Pinpoint the cell where the given text exists, returning its [x, y] midpoint coordinate. 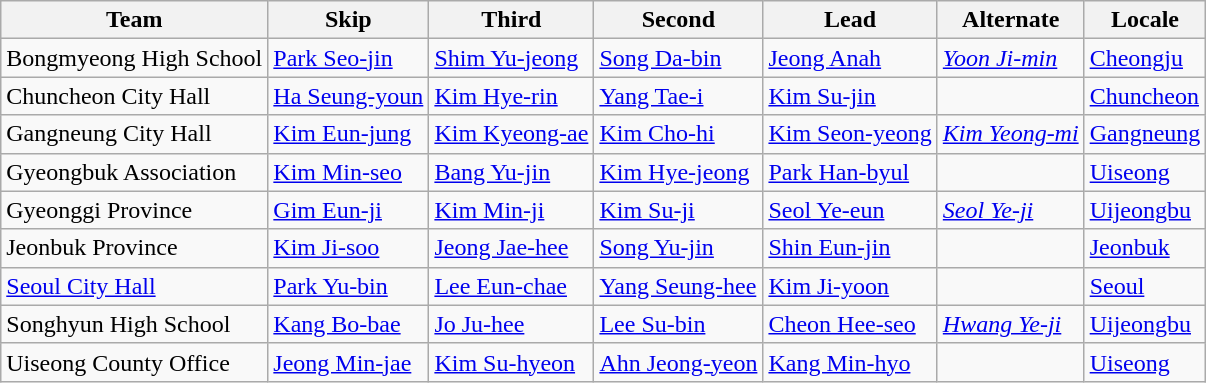
Bongmyeong High School [134, 58]
Chuncheon [1145, 96]
Shin Eun-jin [850, 248]
Kim Hye-jeong [678, 172]
Yoon Ji-min [1010, 58]
Third [512, 20]
Cheon Hee-seo [850, 324]
Kang Min-hyo [850, 362]
Seol Ye-eun [850, 210]
Kim Su-hyeon [512, 362]
Kim Min-seo [348, 172]
Lee Su-bin [678, 324]
Gangneung [1145, 134]
Seol Ye-ji [1010, 210]
Yang Tae-i [678, 96]
Song Yu-jin [678, 248]
Kim Su-jin [850, 96]
Lead [850, 20]
Songhyun High School [134, 324]
Team [134, 20]
Seoul City Hall [134, 286]
Chuncheon City Hall [134, 96]
Shim Yu-jeong [512, 58]
Gangneung City Hall [134, 134]
Jo Ju-hee [512, 324]
Kim Yeong-mi [1010, 134]
Alternate [1010, 20]
Kim Ji-soo [348, 248]
Park Yu-bin [348, 286]
Song Da-bin [678, 58]
Jeonbuk Province [134, 248]
Kang Bo-bae [348, 324]
Kim Eun-jung [348, 134]
Lee Eun-chae [512, 286]
Gyeonggi Province [134, 210]
Yang Seung-hee [678, 286]
Ahn Jeong-yeon [678, 362]
Hwang Ye-ji [1010, 324]
Seoul [1145, 286]
Gim Eun-ji [348, 210]
Kim Hye-rin [512, 96]
Jeong Min-jae [348, 362]
Kim Su-ji [678, 210]
Park Han-byul [850, 172]
Park Seo-jin [348, 58]
Locale [1145, 20]
Jeonbuk [1145, 248]
Ha Seung-youn [348, 96]
Second [678, 20]
Cheongju [1145, 58]
Jeong Jae-hee [512, 248]
Gyeongbuk Association [134, 172]
Kim Min-ji [512, 210]
Uiseong County Office [134, 362]
Skip [348, 20]
Kim Cho-hi [678, 134]
Kim Ji-yoon [850, 286]
Bang Yu-jin [512, 172]
Kim Kyeong-ae [512, 134]
Kim Seon-yeong [850, 134]
Jeong Anah [850, 58]
